Find where the given text appears and provide that cell's center as [X, Y] coordinate. 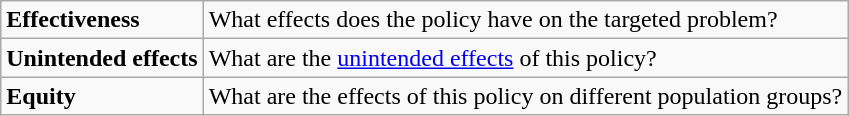
Equity [102, 96]
Effectiveness [102, 20]
What are the effects of this policy on different population groups? [526, 96]
What are the unintended effects of this policy? [526, 58]
Unintended effects [102, 58]
What effects does the policy have on the targeted problem? [526, 20]
